For the text-containing cell, return its midpoint in [X, Y] coordinate format. 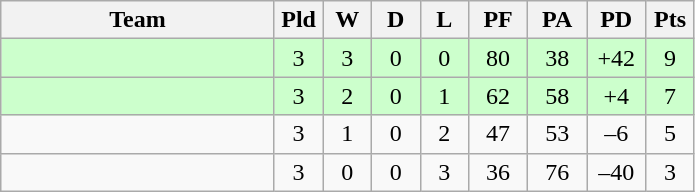
36 [498, 172]
5 [670, 134]
47 [498, 134]
+4 [616, 96]
L [444, 20]
PF [498, 20]
+42 [616, 58]
80 [498, 58]
76 [558, 172]
PA [558, 20]
62 [498, 96]
W [348, 20]
–40 [616, 172]
58 [558, 96]
–6 [616, 134]
7 [670, 96]
D [396, 20]
53 [558, 134]
Team [138, 20]
38 [558, 58]
Pts [670, 20]
9 [670, 58]
Pld [298, 20]
PD [616, 20]
